Detect which cell encompasses the target text, then output its [x, y] center coordinate. 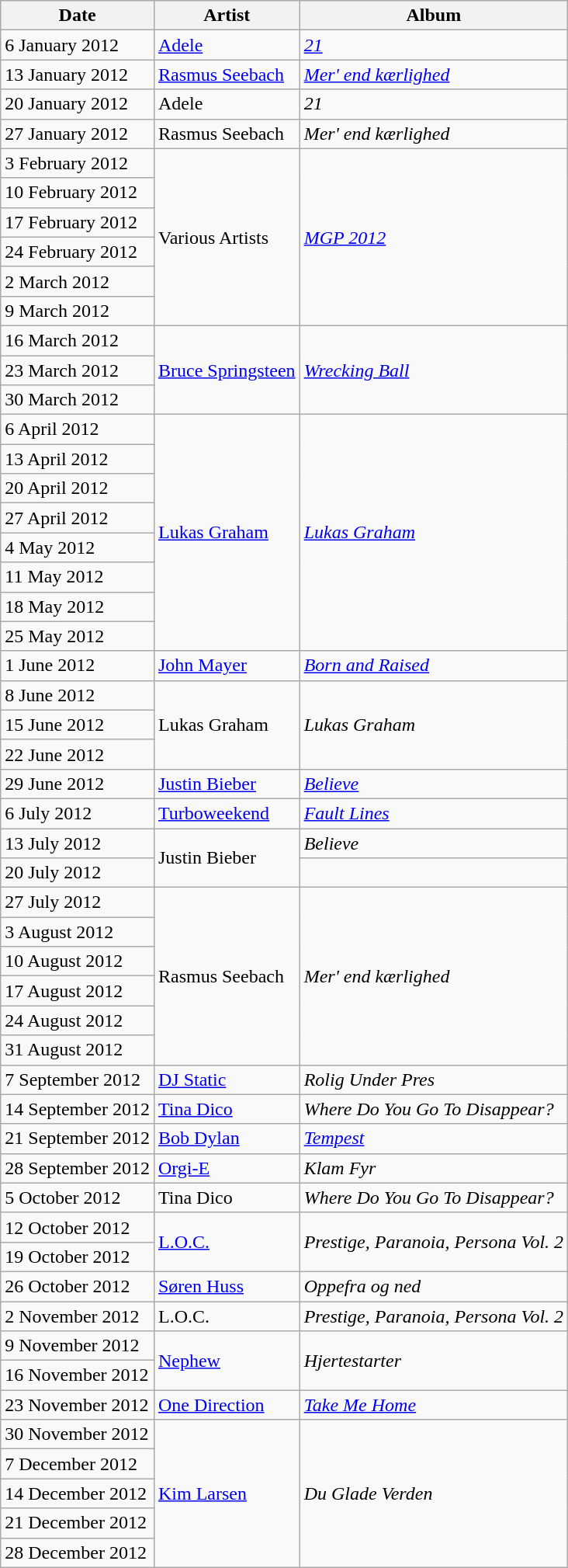
Nephew [227, 1361]
21 September 2012 [78, 1139]
John Mayer [227, 666]
3 February 2012 [78, 163]
9 March 2012 [78, 311]
6 January 2012 [78, 45]
Artist [227, 16]
17 August 2012 [78, 991]
14 December 2012 [78, 1493]
23 March 2012 [78, 370]
5 October 2012 [78, 1198]
30 November 2012 [78, 1434]
24 August 2012 [78, 1020]
Kim Larsen [227, 1493]
16 March 2012 [78, 340]
8 June 2012 [78, 695]
20 July 2012 [78, 873]
23 November 2012 [78, 1405]
10 February 2012 [78, 193]
MGP 2012 [433, 237]
19 October 2012 [78, 1257]
Fault Lines [433, 813]
Turboweekend [227, 813]
13 April 2012 [78, 459]
Bruce Springsteen [227, 370]
4 May 2012 [78, 548]
Søren Huss [227, 1286]
13 January 2012 [78, 75]
22 June 2012 [78, 754]
Oppefra og ned [433, 1286]
27 April 2012 [78, 518]
28 September 2012 [78, 1168]
27 July 2012 [78, 902]
Wrecking Ball [433, 370]
Hjertestarter [433, 1361]
Orgi-E [227, 1168]
24 February 2012 [78, 252]
11 May 2012 [78, 577]
7 September 2012 [78, 1080]
29 June 2012 [78, 784]
18 May 2012 [78, 607]
21 December 2012 [78, 1523]
2 March 2012 [78, 281]
Date [78, 16]
Tempest [433, 1139]
Album [433, 16]
Born and Raised [433, 666]
26 October 2012 [78, 1286]
20 January 2012 [78, 104]
6 July 2012 [78, 813]
Klam Fyr [433, 1168]
DJ Static [227, 1080]
10 August 2012 [78, 961]
6 April 2012 [78, 429]
28 December 2012 [78, 1552]
14 September 2012 [78, 1109]
9 November 2012 [78, 1346]
Take Me Home [433, 1405]
7 December 2012 [78, 1464]
1 June 2012 [78, 666]
30 March 2012 [78, 400]
2 November 2012 [78, 1316]
Various Artists [227, 237]
31 August 2012 [78, 1050]
20 April 2012 [78, 488]
One Direction [227, 1405]
15 June 2012 [78, 725]
27 January 2012 [78, 134]
12 October 2012 [78, 1227]
Rolig Under Pres [433, 1080]
17 February 2012 [78, 222]
3 August 2012 [78, 932]
16 November 2012 [78, 1375]
25 May 2012 [78, 636]
Bob Dylan [227, 1139]
13 July 2012 [78, 843]
Du Glade Verden [433, 1493]
